Find where the given text appears and provide that cell's center as [X, Y] coordinate. 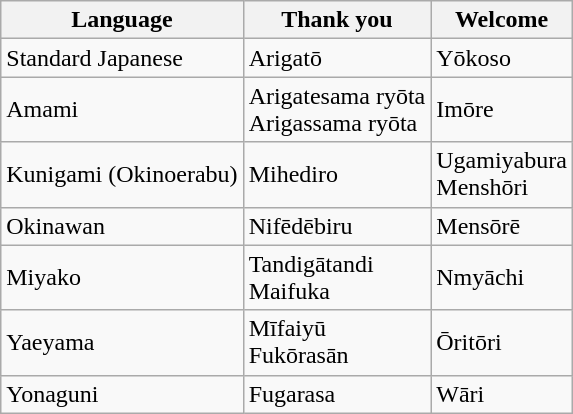
Yaeyama [122, 342]
Yōkoso [502, 58]
Language [122, 20]
Nmyāchi [502, 278]
Nifēdēbiru [337, 226]
Miyako [122, 278]
Ōritōri [502, 342]
Thank you [337, 20]
Amami [122, 110]
Imōre [502, 110]
TandigātandiMaifuka [337, 278]
Standard Japanese [122, 58]
Mīfaiyū Fukōrasān [337, 342]
Fugarasa [337, 394]
Okinawan [122, 226]
Welcome [502, 20]
Kunigami (Okinoerabu) [122, 174]
Mihediro [337, 174]
Wāri [502, 394]
Yonaguni [122, 394]
UgamiyaburaMenshōri [502, 174]
Arigatō [337, 58]
Arigatesama ryōtaArigassama ryōta [337, 110]
Mensōrē [502, 226]
